Extract the (x, y) coordinate from the center of the cell holding the provided text.  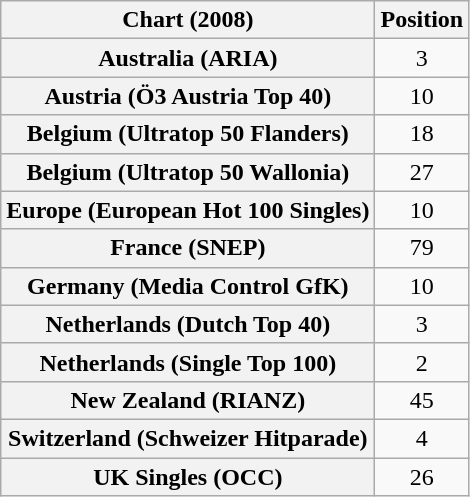
Germany (Media Control GfK) (188, 286)
Belgium (Ultratop 50 Flanders) (188, 134)
Netherlands (Single Top 100) (188, 362)
26 (422, 477)
Europe (European Hot 100 Singles) (188, 210)
France (SNEP) (188, 248)
4 (422, 438)
Position (422, 20)
Australia (ARIA) (188, 58)
Switzerland (Schweizer Hitparade) (188, 438)
45 (422, 400)
2 (422, 362)
Belgium (Ultratop 50 Wallonia) (188, 172)
New Zealand (RIANZ) (188, 400)
Netherlands (Dutch Top 40) (188, 324)
79 (422, 248)
UK Singles (OCC) (188, 477)
27 (422, 172)
Austria (Ö3 Austria Top 40) (188, 96)
Chart (2008) (188, 20)
18 (422, 134)
